Scan for the cell matching the given text and deliver its [x, y] coordinate at center. 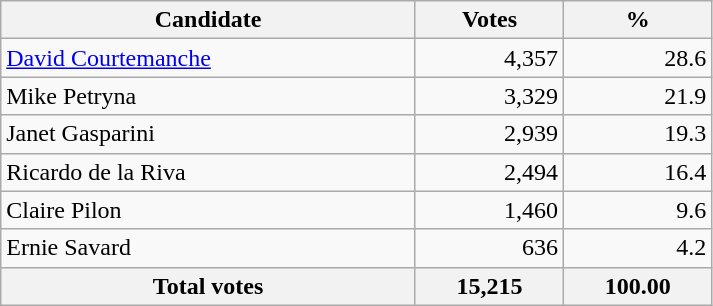
% [638, 20]
1,460 [489, 210]
Ricardo de la Riva [208, 172]
4,357 [489, 58]
Mike Petryna [208, 96]
Ernie Savard [208, 248]
Votes [489, 20]
David Courtemanche [208, 58]
2,494 [489, 172]
2,939 [489, 134]
636 [489, 248]
Janet Gasparini [208, 134]
28.6 [638, 58]
100.00 [638, 286]
4.2 [638, 248]
21.9 [638, 96]
9.6 [638, 210]
16.4 [638, 172]
Total votes [208, 286]
Candidate [208, 20]
19.3 [638, 134]
3,329 [489, 96]
15,215 [489, 286]
Claire Pilon [208, 210]
